Identify which cell holds the provided text, then report its [x, y] central coordinate. 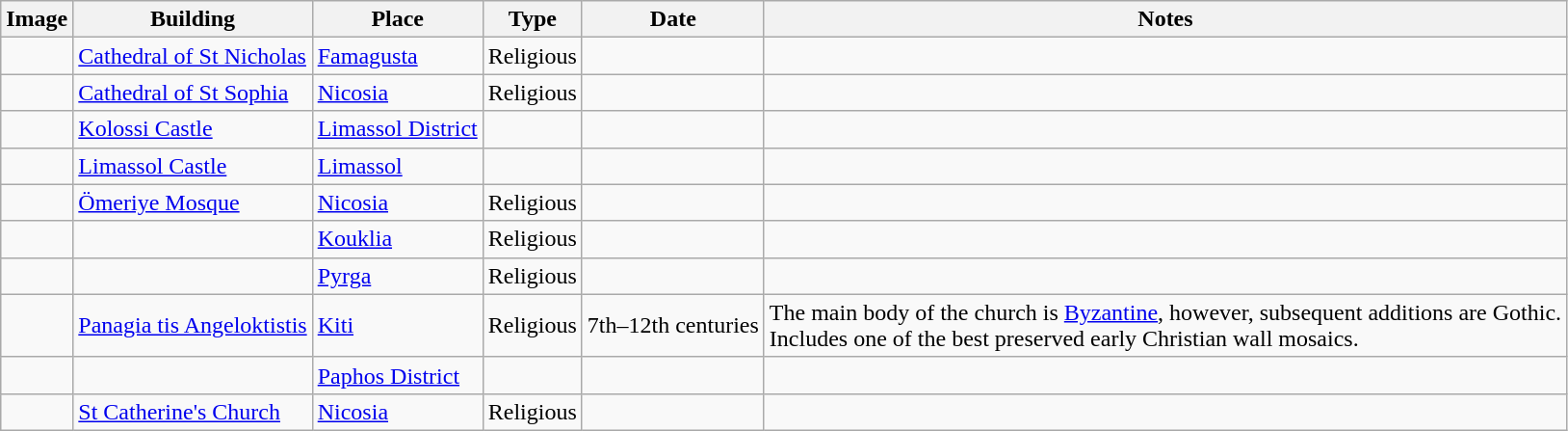
Date [672, 19]
Kiti [397, 326]
7th–12th centuries [672, 326]
Panagia tis Angeloktistis [193, 326]
Cathedral of St Nicholas [193, 56]
St Catherine's Church [193, 412]
Paphos District [397, 375]
Cathedral of St Sophia [193, 93]
The main body of the church is Byzantine, however, subsequent additions are Gothic.Includes one of the best preserved early Christian wall mosaics. [1165, 326]
Famagusta [397, 56]
Limassol Castle [193, 166]
Pyrga [397, 276]
Kolossi Castle [193, 129]
Limassol District [397, 129]
Ömeriye Mosque [193, 202]
Notes [1165, 19]
Building [193, 19]
Image [37, 19]
Kouklia [397, 239]
Place [397, 19]
Limassol [397, 166]
Type [532, 19]
